Detect which cell encompasses the target text, then output its [X, Y] center coordinate. 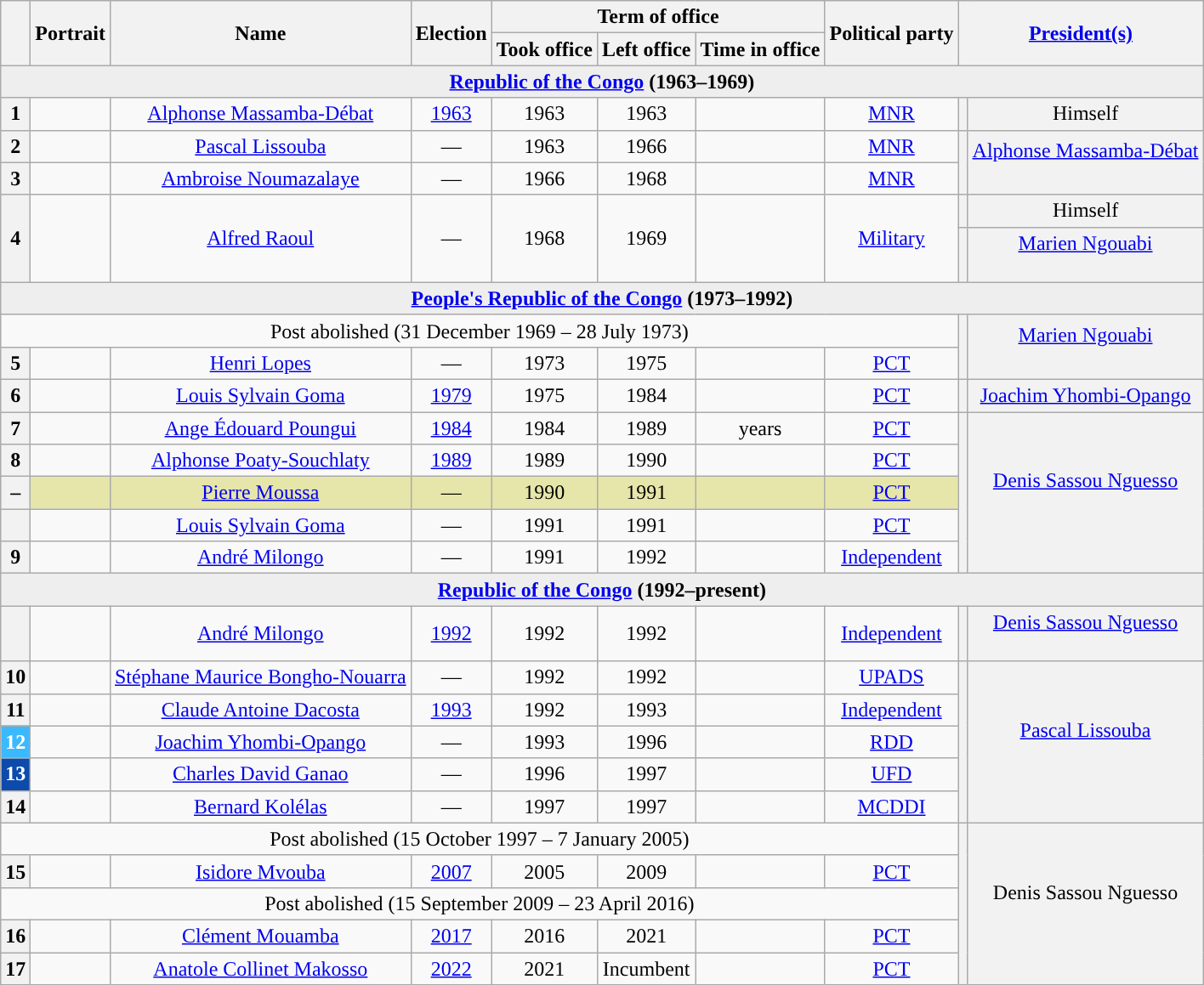
Incumbent [646, 968]
Ambroise Noumazalaye [260, 178]
Republic of the Congo (1992–present) [602, 590]
UPADS [891, 677]
Pierre Moussa [260, 493]
Left office [646, 49]
8 [15, 461]
UFD [891, 774]
Henri Lopes [260, 363]
Anatole Collinet Makosso [260, 968]
11 [15, 710]
1979 [451, 395]
Election [451, 33]
13 [15, 774]
Charles David Ganao [260, 774]
10 [15, 677]
16 [15, 936]
1973 [544, 363]
Post abolished (15 October 1997 – 7 January 2005) [480, 839]
Alphonse Poaty-Souchlaty [260, 461]
Time in office [760, 49]
2017 [451, 936]
Alfred Raoul [260, 238]
– [15, 493]
Post abolished (15 September 2009 – 23 April 2016) [480, 903]
Claude Antoine Dacosta [260, 710]
15 [15, 871]
17 [15, 968]
Stéphane Maurice Bongho-Nouarra [260, 677]
6 [15, 395]
7 [15, 427]
Clément Mouamba [260, 936]
2022 [451, 968]
RDD [891, 742]
Term of office [658, 17]
People's Republic of the Congo (1973–1992) [602, 298]
12 [15, 742]
2005 [544, 871]
Military [891, 238]
Republic of the Congo (1963–1969) [602, 82]
1 [15, 114]
Bernard Kolélas [260, 807]
9 [15, 558]
Political party [891, 33]
years [760, 427]
Took office [544, 49]
Portrait [71, 33]
4 [15, 238]
14 [15, 807]
Post abolished (31 December 1969 – 28 July 1973) [480, 331]
MCDDI [891, 807]
2009 [646, 871]
1969 [646, 238]
3 [15, 178]
Isidore Mvouba [260, 871]
Name [260, 33]
Ange Édouard Poungui [260, 427]
President(s) [1081, 33]
2 [15, 146]
2007 [451, 871]
5 [15, 363]
2016 [544, 936]
